Capture the cell that displays the provided text and extract its [x, y] central coordinate. 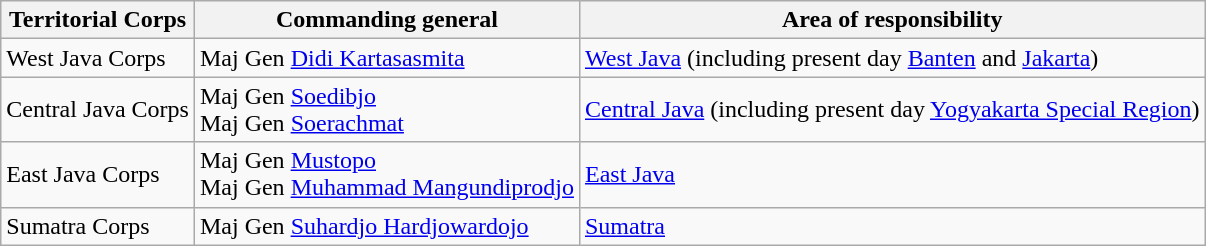
Central Java Corps [98, 110]
West Java Corps [98, 58]
Maj Gen Didi Kartasasmita [386, 58]
Area of responsibility [892, 20]
Territorial Corps [98, 20]
Sumatra [892, 226]
Maj Gen Mustopo Maj Gen Muhammad Mangundiprodjo [386, 174]
Maj Gen Suhardjo Hardjowardojo [386, 226]
Central Java (including present day Yogyakarta Special Region) [892, 110]
Commanding general [386, 20]
West Java (including present day Banten and Jakarta) [892, 58]
East Java Corps [98, 174]
Maj Gen Soedibjo Maj Gen Soerachmat [386, 110]
East Java [892, 174]
Sumatra Corps [98, 226]
